Output the (X, Y) coordinate of the center of the cell containing the given text.  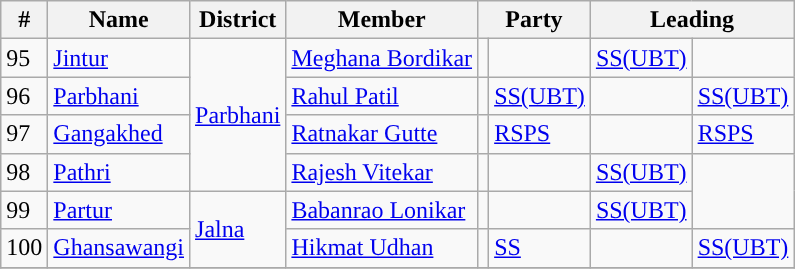
Name (119, 20)
District (238, 20)
Meghana Bordikar (382, 58)
Rajesh Vitekar (382, 172)
Gangakhed (119, 134)
Pathri (119, 172)
Babanrao Lonikar (382, 210)
Leading (692, 20)
Ratnakar Gutte (382, 134)
98 (24, 172)
Jintur (119, 58)
Ghansawangi (119, 248)
99 (24, 210)
97 (24, 134)
95 (24, 58)
100 (24, 248)
Rahul Patil (382, 96)
Jalna (238, 229)
SS (540, 248)
96 (24, 96)
Party (534, 20)
Member (382, 20)
# (24, 20)
Hikmat Udhan (382, 248)
Partur (119, 210)
